Detect which cell encompasses the target text, then output its [X, Y] center coordinate. 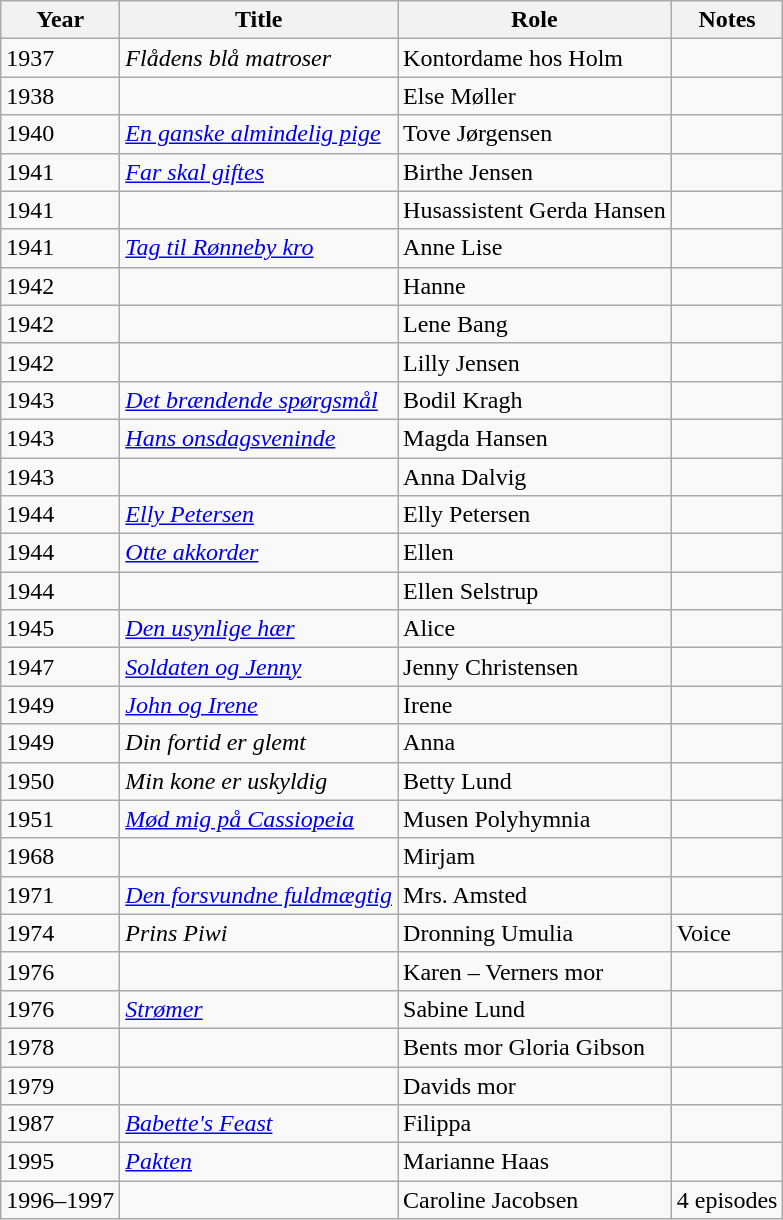
Pakten [259, 1162]
Tag til Rønneby kro [259, 248]
Mød mig på Cassiopeia [259, 819]
Den usynlige hær [259, 629]
1978 [60, 1047]
1940 [60, 134]
Irene [535, 705]
1950 [60, 781]
1945 [60, 629]
Role [535, 20]
Soldaten og Jenny [259, 667]
Musen Polyhymnia [535, 819]
Caroline Jacobsen [535, 1200]
Min kone er uskyldig [259, 781]
4 episodes [727, 1200]
Bents mor Gloria Gibson [535, 1047]
1987 [60, 1124]
Betty Lund [535, 781]
Hanne [535, 286]
Bodil Kragh [535, 400]
1996–1997 [60, 1200]
Ellen Selstrup [535, 591]
Jenny Christensen [535, 667]
Sabine Lund [535, 1009]
Husassistent Gerda Hansen [535, 210]
Strømer [259, 1009]
Voice [727, 933]
1979 [60, 1085]
Otte akkorder [259, 553]
1974 [60, 933]
En ganske almindelig pige [259, 134]
Kontordame hos Holm [535, 58]
1947 [60, 667]
Flådens blå matroser [259, 58]
Anna [535, 743]
Filippa [535, 1124]
1937 [60, 58]
Dronning Umulia [535, 933]
Din fortid er glemt [259, 743]
Lene Bang [535, 324]
Title [259, 20]
Birthe Jensen [535, 172]
John og Irene [259, 705]
Ellen [535, 553]
Babette's Feast [259, 1124]
Alice [535, 629]
Far skal giftes [259, 172]
Lilly Jensen [535, 362]
Year [60, 20]
Hans onsdagsveninde [259, 438]
Tove Jørgensen [535, 134]
Notes [727, 20]
Karen – Verners mor [535, 971]
Prins Piwi [259, 933]
1995 [60, 1162]
Anna Dalvig [535, 477]
Det brændende spørgsmål [259, 400]
Magda Hansen [535, 438]
Den forsvundne fuldmægtig [259, 895]
Davids mor [535, 1085]
Mrs. Amsted [535, 895]
Anne Lise [535, 248]
Else Møller [535, 96]
1971 [60, 895]
1938 [60, 96]
1968 [60, 857]
Marianne Haas [535, 1162]
1951 [60, 819]
Mirjam [535, 857]
